Determine the [X, Y] coordinate at the center of the cell enclosing the given text.  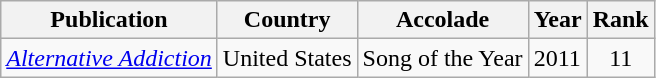
Publication [110, 20]
Alternative Addiction [110, 58]
Rank [620, 20]
Country [287, 20]
2011 [558, 58]
11 [620, 58]
United States [287, 58]
Song of the Year [442, 58]
Accolade [442, 20]
Year [558, 20]
